Provide the (X, Y) coordinate of the cell's center where the given text is located.  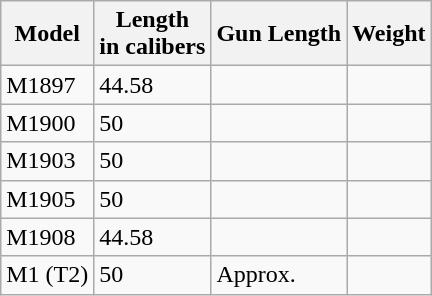
M1903 (48, 161)
Weight (389, 34)
Approx. (279, 275)
M1897 (48, 85)
M1900 (48, 123)
Gun Length (279, 34)
M1905 (48, 199)
M1908 (48, 237)
Lengthin calibers (152, 34)
Model (48, 34)
M1 (T2) (48, 275)
